Capture the cell that displays the provided text and extract its [x, y] central coordinate. 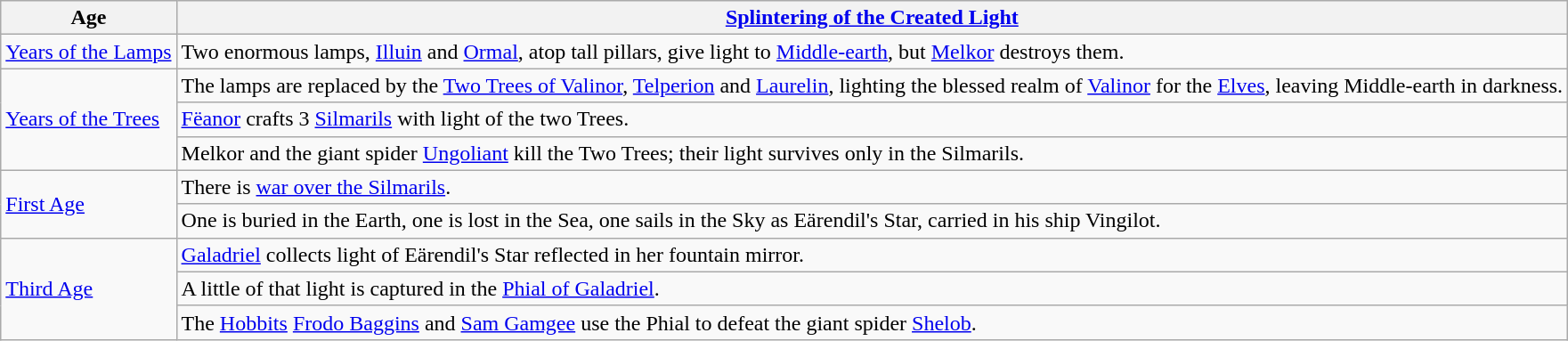
The Hobbits Frodo Baggins and Sam Gamgee use the Phial to defeat the giant spider Shelob. [873, 322]
A little of that light is captured in the Phial of Galadriel. [873, 288]
Fëanor crafts 3 Silmarils with light of the two Trees. [873, 119]
Age [89, 18]
Splintering of the Created Light [873, 18]
Years of the Lamps [89, 52]
One is buried in the Earth, one is lost in the Sea, one sails in the Sky as Eärendil's Star, carried in his ship Vingilot. [873, 221]
There is war over the Silmarils. [873, 187]
Melkor and the giant spider Ungoliant kill the Two Trees; their light survives only in the Silmarils. [873, 153]
Two enormous lamps, Illuin and Ormal, atop tall pillars, give light to Middle-earth, but Melkor destroys them. [873, 52]
Galadriel collects light of Eärendil's Star reflected in her fountain mirror. [873, 255]
Years of the Trees [89, 119]
First Age [89, 204]
Third Age [89, 288]
